Output the (X, Y) coordinate of the center of the cell containing the given text.  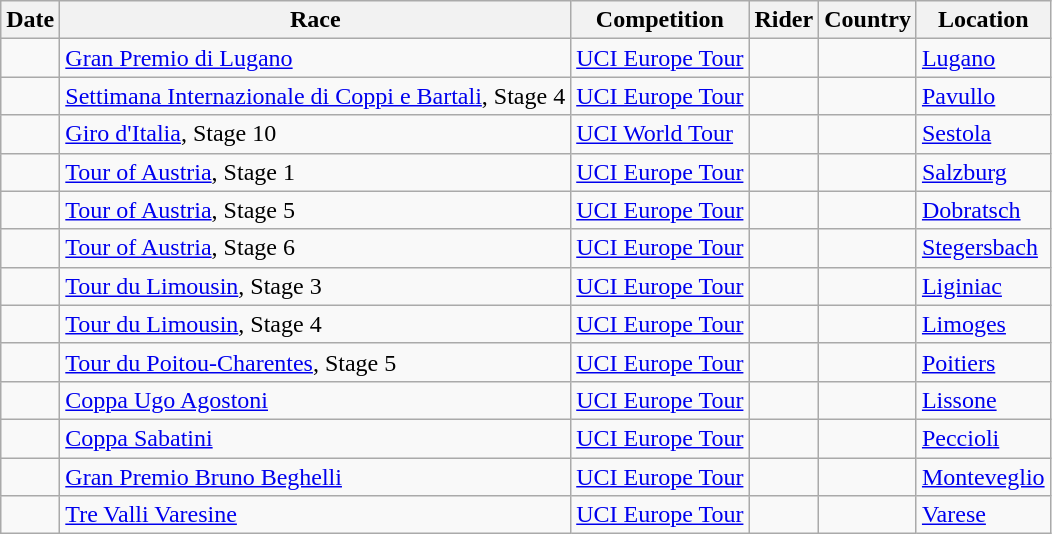
Competition (660, 20)
Gran Premio Bruno Beghelli (316, 477)
Monteveglio (983, 477)
Rider (784, 20)
Lissone (983, 400)
Tour du Limousin, Stage 4 (316, 324)
Lugano (983, 58)
Pavullo (983, 96)
Settimana Internazionale di Coppi e Bartali, Stage 4 (316, 96)
Tour of Austria, Stage 1 (316, 172)
Giro d'Italia, Stage 10 (316, 134)
Poitiers (983, 362)
Country (868, 20)
UCI World Tour (660, 134)
Varese (983, 515)
Tre Valli Varesine (316, 515)
Tour du Limousin, Stage 3 (316, 286)
Sestola (983, 134)
Salzburg (983, 172)
Race (316, 20)
Liginiac (983, 286)
Tour of Austria, Stage 5 (316, 210)
Peccioli (983, 438)
Coppa Ugo Agostoni (316, 400)
Date (30, 20)
Gran Premio di Lugano (316, 58)
Limoges (983, 324)
Location (983, 20)
Dobratsch (983, 210)
Tour of Austria, Stage 6 (316, 248)
Stegersbach (983, 248)
Coppa Sabatini (316, 438)
Tour du Poitou-Charentes, Stage 5 (316, 362)
